Identify which cell holds the provided text, then report its [X, Y] central coordinate. 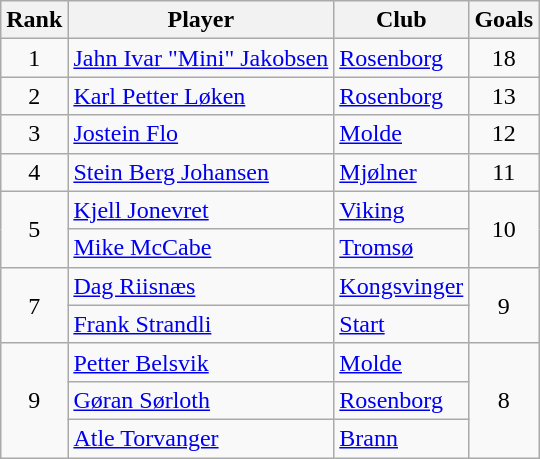
3 [34, 134]
1 [34, 58]
Jostein Flo [201, 134]
Karl Petter Løken [201, 96]
10 [504, 229]
5 [34, 229]
11 [504, 172]
Kjell Jonevret [201, 210]
4 [34, 172]
Gøran Sørloth [201, 400]
Tromsø [402, 248]
Player [201, 20]
Kongsvinger [402, 286]
12 [504, 134]
Club [402, 20]
Jahn Ivar "Mini" Jakobsen [201, 58]
Petter Belsvik [201, 362]
Mike McCabe [201, 248]
8 [504, 400]
Stein Berg Johansen [201, 172]
13 [504, 96]
Viking [402, 210]
Goals [504, 20]
18 [504, 58]
Dag Riisnæs [201, 286]
Rank [34, 20]
Mjølner [402, 172]
Brann [402, 438]
Atle Torvanger [201, 438]
2 [34, 96]
Start [402, 324]
7 [34, 305]
Frank Strandli [201, 324]
